Capture the cell that displays the provided text and extract its (x, y) central coordinate. 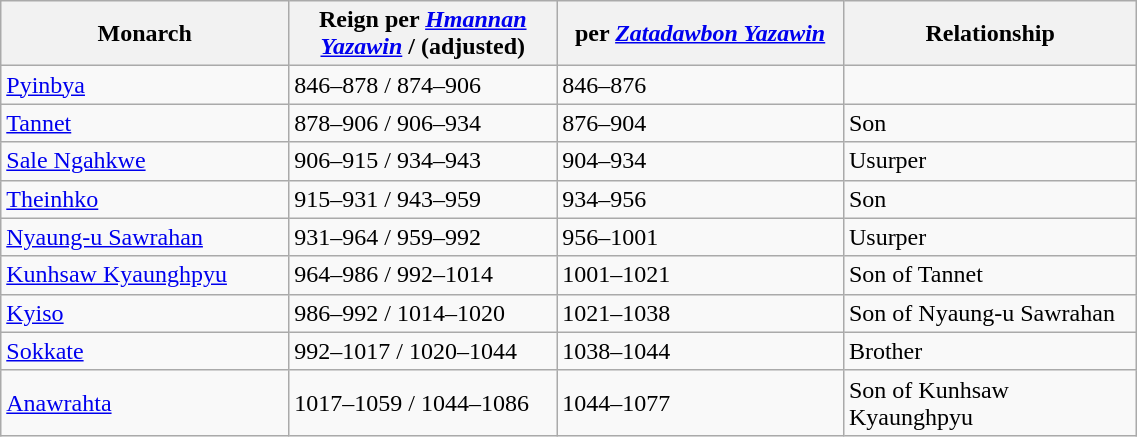
878–906 / 906–934 (423, 123)
956–1001 (700, 237)
906–915 / 934–943 (423, 161)
Reign per Hmannan Yazawin / (adjusted) (423, 34)
915–931 / 943–959 (423, 199)
992–1017 / 1020–1044 (423, 351)
Kyiso (145, 313)
Theinhko (145, 199)
1017–1059 / 1044–1086 (423, 402)
986–992 / 1014–1020 (423, 313)
Son of Tannet (990, 275)
1038–1044 (700, 351)
Kunhsaw Kyaunghpyu (145, 275)
Tannet (145, 123)
Nyaung-u Sawrahan (145, 237)
1021–1038 (700, 313)
Sokkate (145, 351)
Son of Nyaung-u Sawrahan (990, 313)
846–878 / 874–906 (423, 85)
964–986 / 992–1014 (423, 275)
Sale Ngahkwe (145, 161)
Pyinbya (145, 85)
876–904 (700, 123)
Son of Kunhsaw Kyaunghpyu (990, 402)
1044–1077 (700, 402)
904–934 (700, 161)
Monarch (145, 34)
Relationship (990, 34)
846–876 (700, 85)
934–956 (700, 199)
Brother (990, 351)
1001–1021 (700, 275)
Anawrahta (145, 402)
per Zatadawbon Yazawin (700, 34)
931–964 / 959–992 (423, 237)
